Determine the [X, Y] coordinate at the center of the cell enclosing the given text.  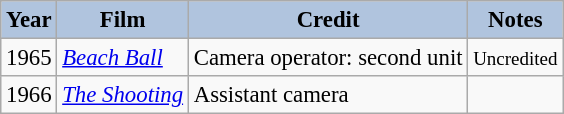
Beach Ball [122, 58]
Assistant camera [328, 95]
Credit [328, 20]
1966 [29, 95]
Film [122, 20]
Camera operator: second unit [328, 58]
The Shooting [122, 95]
1965 [29, 58]
Notes [516, 20]
Year [29, 20]
Uncredited [516, 58]
